Locate the cell with the specified text and output its [x, y] center coordinate. 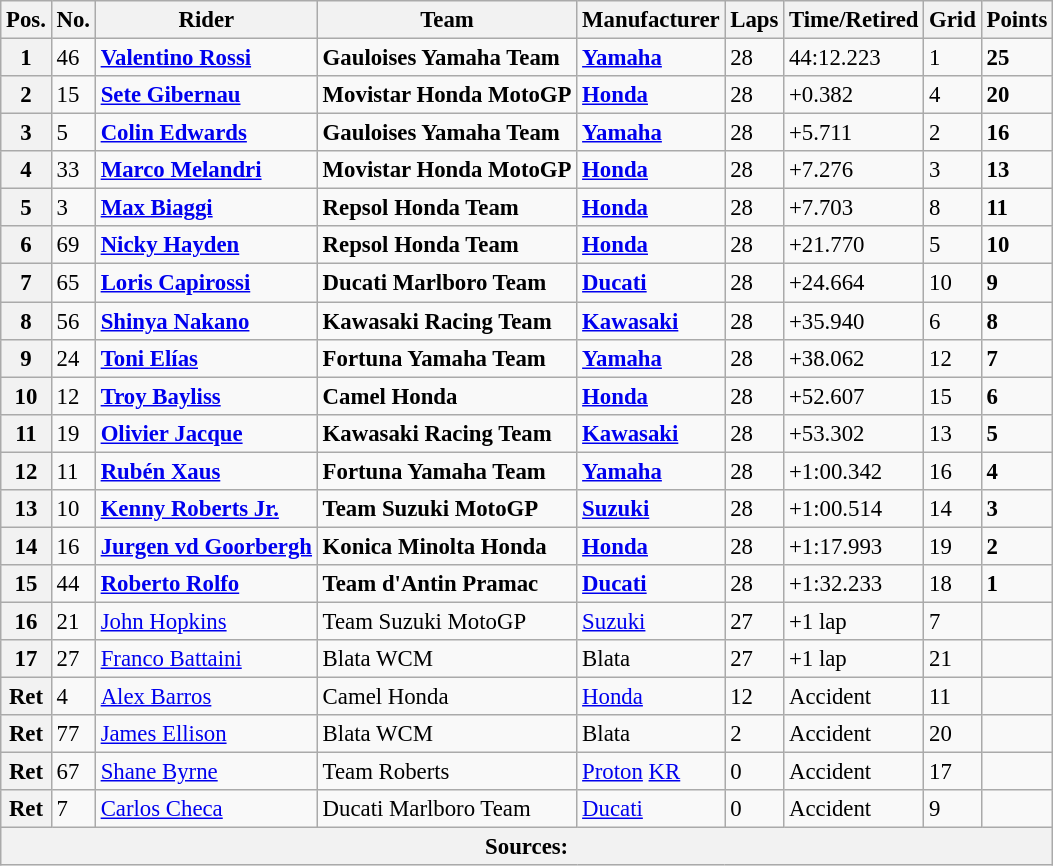
Troy Bayliss [206, 396]
Sete Gibernau [206, 95]
Valentino Rossi [206, 58]
+1:00.342 [854, 471]
+1:00.514 [854, 509]
67 [73, 772]
44:12.223 [854, 58]
Konica Minolta Honda [447, 546]
33 [73, 170]
+38.062 [854, 358]
Team [447, 20]
Points [1016, 20]
+1:32.233 [854, 584]
+52.607 [854, 396]
25 [1016, 58]
Marco Melandri [206, 170]
+5.711 [854, 133]
+1:17.993 [854, 546]
+21.770 [854, 245]
65 [73, 283]
Team Roberts [447, 772]
Sources: [527, 847]
Roberto Rolfo [206, 584]
Rubén Xaus [206, 471]
Proton KR [651, 772]
Grid [952, 20]
+7.703 [854, 208]
Jurgen vd Goorbergh [206, 546]
24 [73, 358]
Manufacturer [651, 20]
46 [73, 58]
Team d'Antin Pramac [447, 584]
56 [73, 321]
James Ellison [206, 734]
Franco Battaini [206, 659]
Laps [754, 20]
Nicky Hayden [206, 245]
Kenny Roberts Jr. [206, 509]
Alex Barros [206, 697]
+24.664 [854, 283]
Carlos Checa [206, 809]
Shinya Nakano [206, 321]
Rider [206, 20]
Toni Elías [206, 358]
Shane Byrne [206, 772]
Max Biaggi [206, 208]
John Hopkins [206, 621]
+35.940 [854, 321]
69 [73, 245]
Colin Edwards [206, 133]
Time/Retired [854, 20]
77 [73, 734]
44 [73, 584]
+53.302 [854, 433]
18 [952, 584]
Olivier Jacque [206, 433]
+0.382 [854, 95]
Pos. [26, 20]
+7.276 [854, 170]
No. [73, 20]
Loris Capirossi [206, 283]
